Extract the [X, Y] coordinate from the center of the cell holding the provided text.  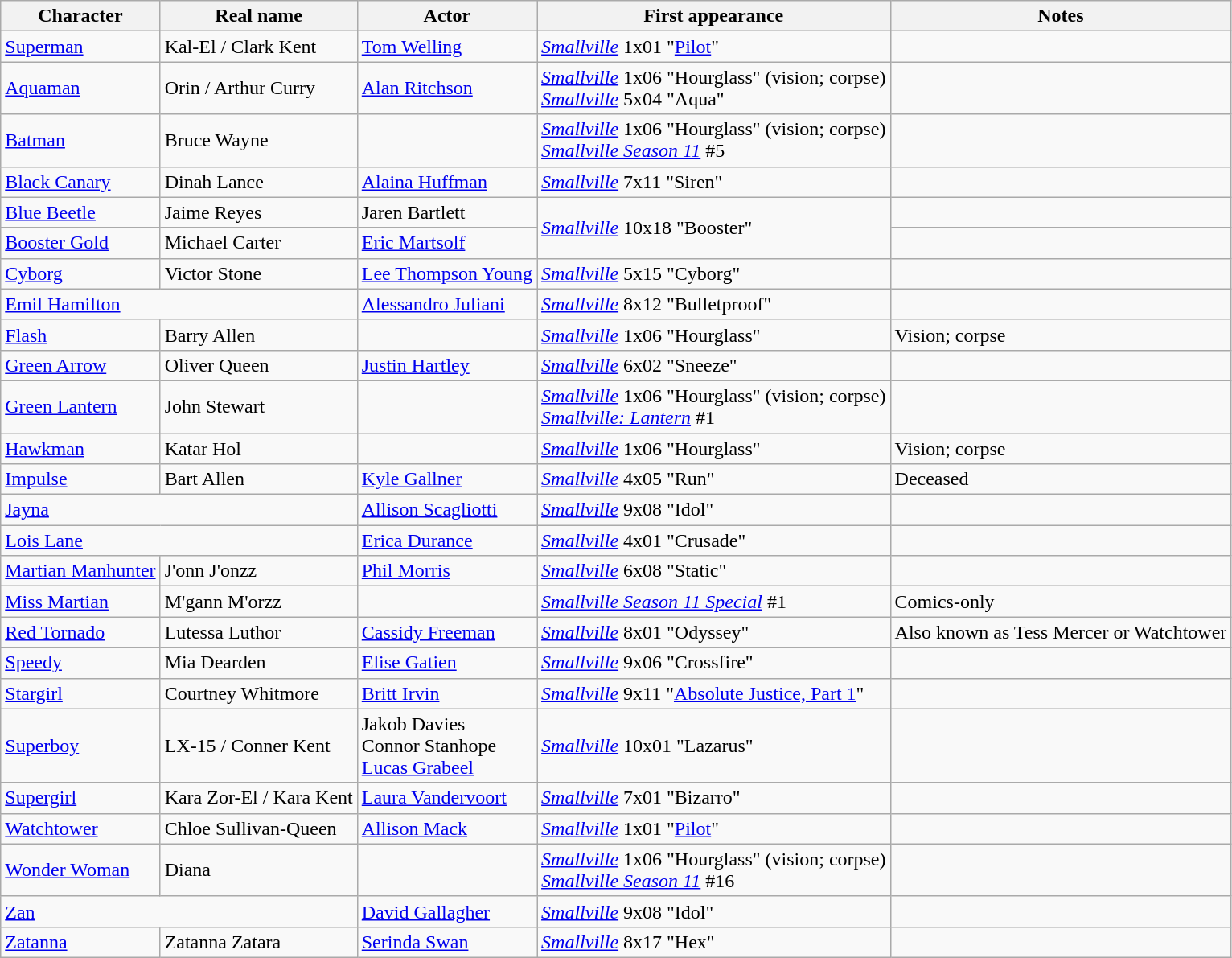
Real name [259, 16]
Notes [1061, 16]
Mia Dearden [259, 663]
Smallville 1x06 "Hourglass" (vision; corpse)Smallville Season 11 #5 [714, 140]
Chloe Sullivan-Queen [259, 828]
Smallville 4x01 "Crusade" [714, 541]
Deceased [1061, 479]
Elise Gatien [447, 663]
Laura Vandervoort [447, 798]
Smallville 5x15 "Cyborg" [714, 273]
Speedy [80, 663]
Kara Zor-El / Kara Kent [259, 798]
Smallville 8x12 "Bulletproof" [714, 304]
Also known as Tess Mercer or Watchtower [1061, 632]
Kal-El / Clark Kent [259, 47]
Supergirl [80, 798]
Bart Allen [259, 479]
Lutessa Luthor [259, 632]
Smallville 7x01 "Bizarro" [714, 798]
Smallville 8x17 "Hex" [714, 942]
Red Tornado [80, 632]
Watchtower [80, 828]
Bruce Wayne [259, 140]
M'gann M'orzz [259, 602]
Smallville 8x01 "Odyssey" [714, 632]
Batman [80, 140]
Tom Welling [447, 47]
Smallville 4x05 "Run" [714, 479]
Stargirl [80, 693]
Smallville 6x02 "Sneeze" [714, 365]
Cyborg [80, 273]
Smallville 9x06 "Crossfire" [714, 663]
Zan [179, 911]
Green Arrow [80, 365]
J'onn J'onzz [259, 571]
Dinah Lance [259, 182]
Zatanna Zatara [259, 942]
Black Canary [80, 182]
Smallville Season 11 Special #1 [714, 602]
Comics-only [1061, 602]
Miss Martian [80, 602]
Wonder Woman [80, 870]
Victor Stone [259, 273]
David Gallagher [447, 911]
Martian Manhunter [80, 571]
Emil Hamilton [179, 304]
Allison Mack [447, 828]
Jakob DaviesConnor StanhopeLucas Grabeel [447, 746]
Smallville 6x08 "Static" [714, 571]
Aquaman [80, 88]
Jaime Reyes [259, 212]
Green Lantern [80, 407]
Erica Durance [447, 541]
Barry Allen [259, 335]
Impulse [80, 479]
Alessandro Juliani [447, 304]
John Stewart [259, 407]
Allison Scagliotti [447, 510]
Orin / Arthur Curry [259, 88]
Blue Beetle [80, 212]
Alan Ritchson [447, 88]
First appearance [714, 16]
Superman [80, 47]
Smallville 1x06 "Hourglass" (vision; corpse)Smallville Season 11 #16 [714, 870]
Lee Thompson Young [447, 273]
Smallville 10x01 "Lazarus" [714, 746]
Katar Hol [259, 448]
Jaren Bartlett [447, 212]
Character [80, 16]
Justin Hartley [447, 365]
Flash [80, 335]
Diana [259, 870]
Eric Martsolf [447, 243]
Serinda Swan [447, 942]
Booster Gold [80, 243]
Smallville 1x06 "Hourglass" (vision; corpse)Smallville: Lantern #1 [714, 407]
Courtney Whitmore [259, 693]
Oliver Queen [259, 365]
LX-15 / Conner Kent [259, 746]
Smallville 1x06 "Hourglass" (vision; corpse)Smallville 5x04 "Aqua" [714, 88]
Michael Carter [259, 243]
Smallville 7x11 "Siren" [714, 182]
Jayna [179, 510]
Superboy [80, 746]
Britt Irvin [447, 693]
Smallville 10x18 "Booster" [714, 228]
Hawkman [80, 448]
Phil Morris [447, 571]
Alaina Huffman [447, 182]
Smallville 9x11 "Absolute Justice, Part 1" [714, 693]
Actor [447, 16]
Kyle Gallner [447, 479]
Lois Lane [179, 541]
Cassidy Freeman [447, 632]
Zatanna [80, 942]
